For the text-containing cell, return its midpoint in [x, y] coordinate format. 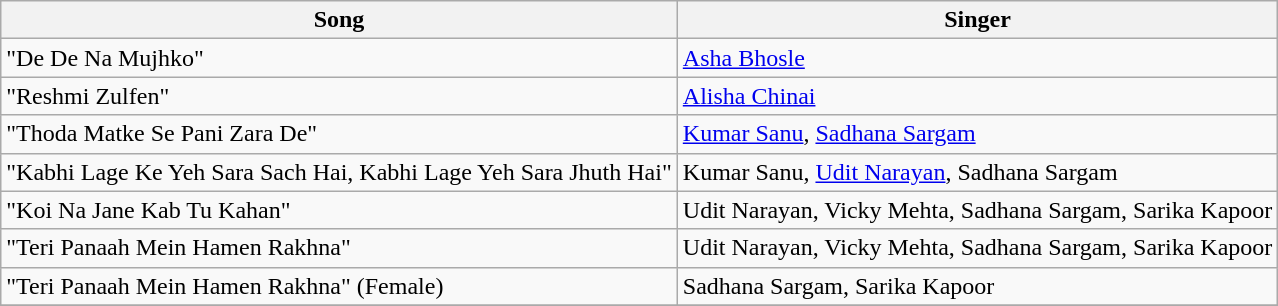
Alisha Chinai [978, 96]
"Reshmi Zulfen" [340, 96]
"Teri Panaah Mein Hamen Rakhna" (Female) [340, 286]
Kumar Sanu, Sadhana Sargam [978, 134]
"Thoda Matke Se Pani Zara De" [340, 134]
Kumar Sanu, Udit Narayan, Sadhana Sargam [978, 172]
"Kabhi Lage Ke Yeh Sara Sach Hai, Kabhi Lage Yeh Sara Jhuth Hai" [340, 172]
Asha Bhosle [978, 58]
"De De Na Mujhko" [340, 58]
Singer [978, 20]
"Koi Na Jane Kab Tu Kahan" [340, 210]
"Teri Panaah Mein Hamen Rakhna" [340, 248]
Sadhana Sargam, Sarika Kapoor [978, 286]
Song [340, 20]
